From the cell containing the given text, extract its center point as [x, y] coordinate. 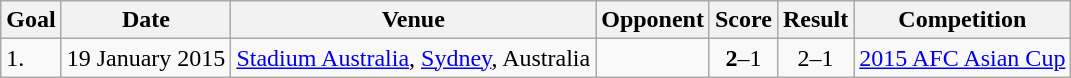
2015 AFC Asian Cup [962, 58]
Venue [414, 20]
19 January 2015 [146, 58]
Opponent [653, 20]
Result [815, 20]
Goal [31, 20]
Competition [962, 20]
1. [31, 58]
Stadium Australia, Sydney, Australia [414, 58]
Score [743, 20]
Date [146, 20]
